Return the (x, y) coordinate for the center point of the cell that contains the specified text.  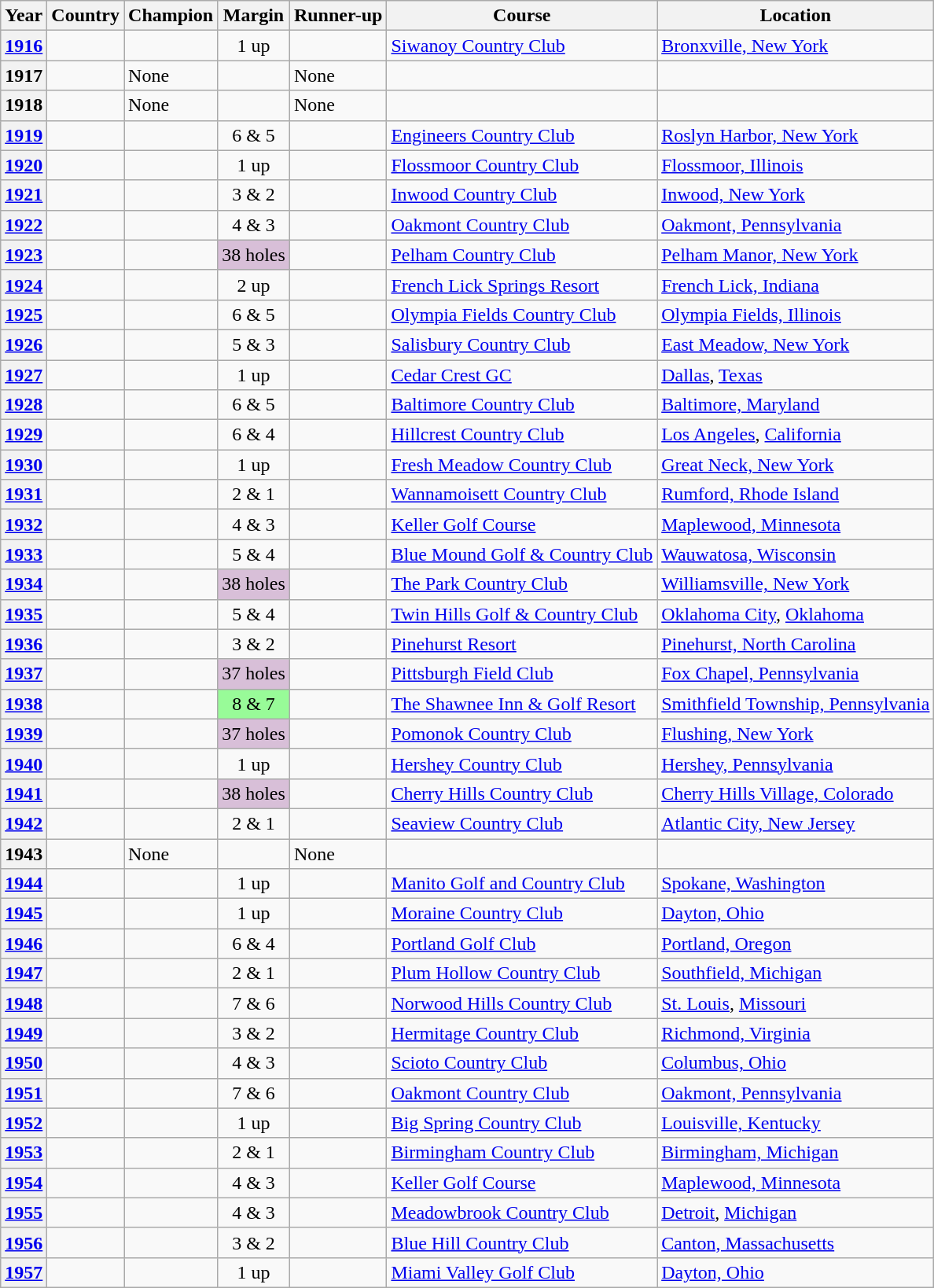
1919 (24, 135)
Olympia Fields Country Club (522, 315)
Margin (254, 16)
1952 (24, 1123)
1921 (24, 195)
Detroit, Michigan (796, 1213)
1928 (24, 405)
Siwanoy Country Club (522, 46)
1946 (24, 944)
Birmingham, Michigan (796, 1153)
Portland, Oregon (796, 944)
Fresh Meadow Country Club (522, 465)
Plum Hollow Country Club (522, 973)
1957 (24, 1272)
1925 (24, 315)
1933 (24, 554)
Meadowbrook Country Club (522, 1213)
Big Spring Country Club (522, 1123)
Location (796, 16)
Baltimore, Maryland (796, 405)
Atlantic City, New Jersey (796, 823)
1944 (24, 884)
1947 (24, 973)
1953 (24, 1153)
Southfield, Michigan (796, 973)
Pelham Manor, New York (796, 255)
1930 (24, 465)
1940 (24, 764)
Rumford, Rhode Island (796, 495)
1917 (24, 75)
1920 (24, 165)
1956 (24, 1242)
Olympia Fields, Illinois (796, 315)
1941 (24, 793)
Course (522, 16)
Blue Mound Golf & Country Club (522, 554)
1945 (24, 914)
Baltimore Country Club (522, 405)
Champion (171, 16)
1948 (24, 1003)
Portland Golf Club (522, 944)
Hershey Country Club (522, 764)
Cherry Hills Village, Colorado (796, 793)
Louisville, Kentucky (796, 1123)
Columbus, Ohio (796, 1063)
1949 (24, 1033)
Moraine Country Club (522, 914)
Flossmoor, Illinois (796, 165)
Hillcrest Country Club (522, 435)
1923 (24, 255)
Bronxville, New York (796, 46)
Wannamoisett Country Club (522, 495)
Williamsville, New York (796, 584)
1942 (24, 823)
Pinehurst Resort (522, 644)
1918 (24, 105)
8 & 7 (254, 704)
1938 (24, 704)
The Shawnee Inn & Golf Resort (522, 704)
Inwood, New York (796, 195)
Canton, Massachusetts (796, 1242)
Hershey, Pennsylvania (796, 764)
Miami Valley Golf Club (522, 1272)
Fox Chapel, Pennsylvania (796, 674)
Hermitage Country Club (522, 1033)
1934 (24, 584)
Flossmoor Country Club (522, 165)
Norwood Hills Country Club (522, 1003)
Pelham Country Club (522, 255)
Year (24, 16)
Twin Hills Golf & Country Club (522, 614)
1924 (24, 285)
East Meadow, New York (796, 344)
1916 (24, 46)
Engineers Country Club (522, 135)
Blue Hill Country Club (522, 1242)
1943 (24, 853)
1936 (24, 644)
1932 (24, 524)
Great Neck, New York (796, 465)
1951 (24, 1093)
The Park Country Club (522, 584)
French Lick Springs Resort (522, 285)
French Lick, Indiana (796, 285)
1922 (24, 225)
Cherry Hills Country Club (522, 793)
Spokane, Washington (796, 884)
Flushing, New York (796, 734)
1931 (24, 495)
Oklahoma City, Oklahoma (796, 614)
Pinehurst, North Carolina (796, 644)
1935 (24, 614)
Wauwatosa, Wisconsin (796, 554)
Manito Golf and Country Club (522, 884)
Roslyn Harbor, New York (796, 135)
Country (86, 16)
Birmingham Country Club (522, 1153)
Dallas, Texas (796, 375)
Pittsburgh Field Club (522, 674)
1954 (24, 1183)
2 up (254, 285)
Richmond, Virginia (796, 1033)
1937 (24, 674)
1939 (24, 734)
Los Angeles, California (796, 435)
1955 (24, 1213)
5 & 3 (254, 344)
Inwood Country Club (522, 195)
1929 (24, 435)
Smithfield Township, Pennsylvania (796, 704)
Runner-up (338, 16)
1927 (24, 375)
1926 (24, 344)
1950 (24, 1063)
St. Louis, Missouri (796, 1003)
Scioto Country Club (522, 1063)
Salisbury Country Club (522, 344)
Pomonok Country Club (522, 734)
Cedar Crest GC (522, 375)
Seaview Country Club (522, 823)
